From the cell containing the given text, extract its center point as [x, y] coordinate. 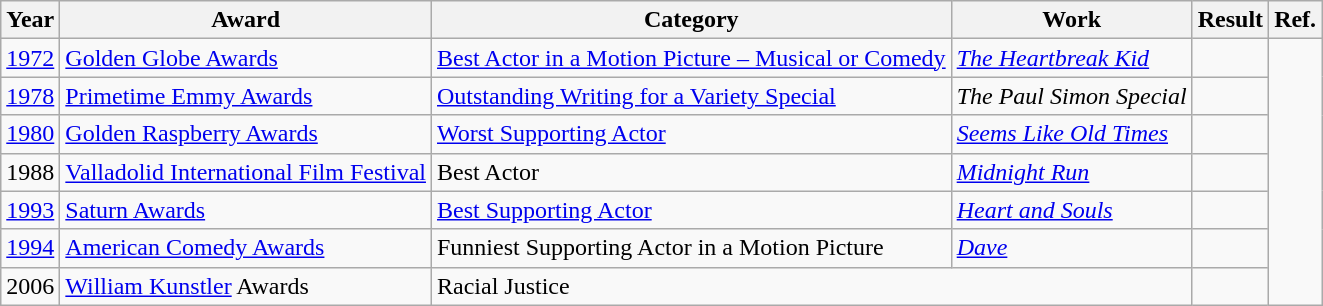
Golden Globe Awards [246, 58]
Worst Supporting Actor [691, 134]
Dave [1072, 248]
Award [246, 20]
American Comedy Awards [246, 248]
Seems Like Old Times [1072, 134]
Outstanding Writing for a Variety Special [691, 96]
Funniest Supporting Actor in a Motion Picture [691, 248]
1994 [30, 248]
1993 [30, 210]
1978 [30, 96]
1980 [30, 134]
Ref. [1296, 20]
Valladolid International Film Festival [246, 172]
Best Actor [691, 172]
Midnight Run [1072, 172]
Primetime Emmy Awards [246, 96]
William Kunstler Awards [246, 286]
Category [691, 20]
The Heartbreak Kid [1072, 58]
Golden Raspberry Awards [246, 134]
Saturn Awards [246, 210]
1988 [30, 172]
Racial Justice [812, 286]
Year [30, 20]
2006 [30, 286]
Best Actor in a Motion Picture – Musical or Comedy [691, 58]
Best Supporting Actor [691, 210]
Work [1072, 20]
1972 [30, 58]
Heart and Souls [1072, 210]
Result [1230, 20]
The Paul Simon Special [1072, 96]
